Pinpoint the cell where the given text exists, returning its (x, y) midpoint coordinate. 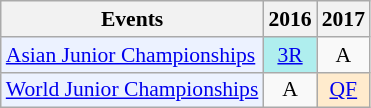
2016 (290, 19)
Events (132, 19)
World Junior Championships (132, 90)
2017 (344, 19)
QF (344, 90)
3R (290, 55)
Asian Junior Championships (132, 55)
